Extract the [x, y] coordinate from the center of the cell holding the provided text.  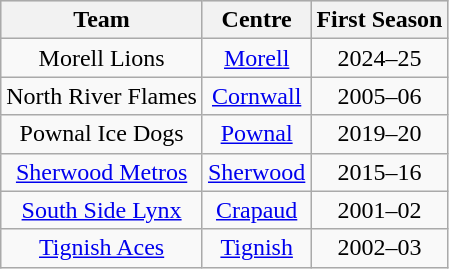
Pownal Ice Dogs [102, 134]
Morell [256, 58]
2015–16 [380, 172]
Team [102, 20]
Tignish [256, 248]
2002–03 [380, 248]
2001–02 [380, 210]
Crapaud [256, 210]
Sherwood [256, 172]
2005–06 [380, 96]
North River Flames [102, 96]
Morell Lions [102, 58]
Centre [256, 20]
Tignish Aces [102, 248]
Pownal [256, 134]
South Side Lynx [102, 210]
Sherwood Metros [102, 172]
Cornwall [256, 96]
First Season [380, 20]
2024–25 [380, 58]
2019–20 [380, 134]
